Return [X, Y] of the center of cell containing provided text 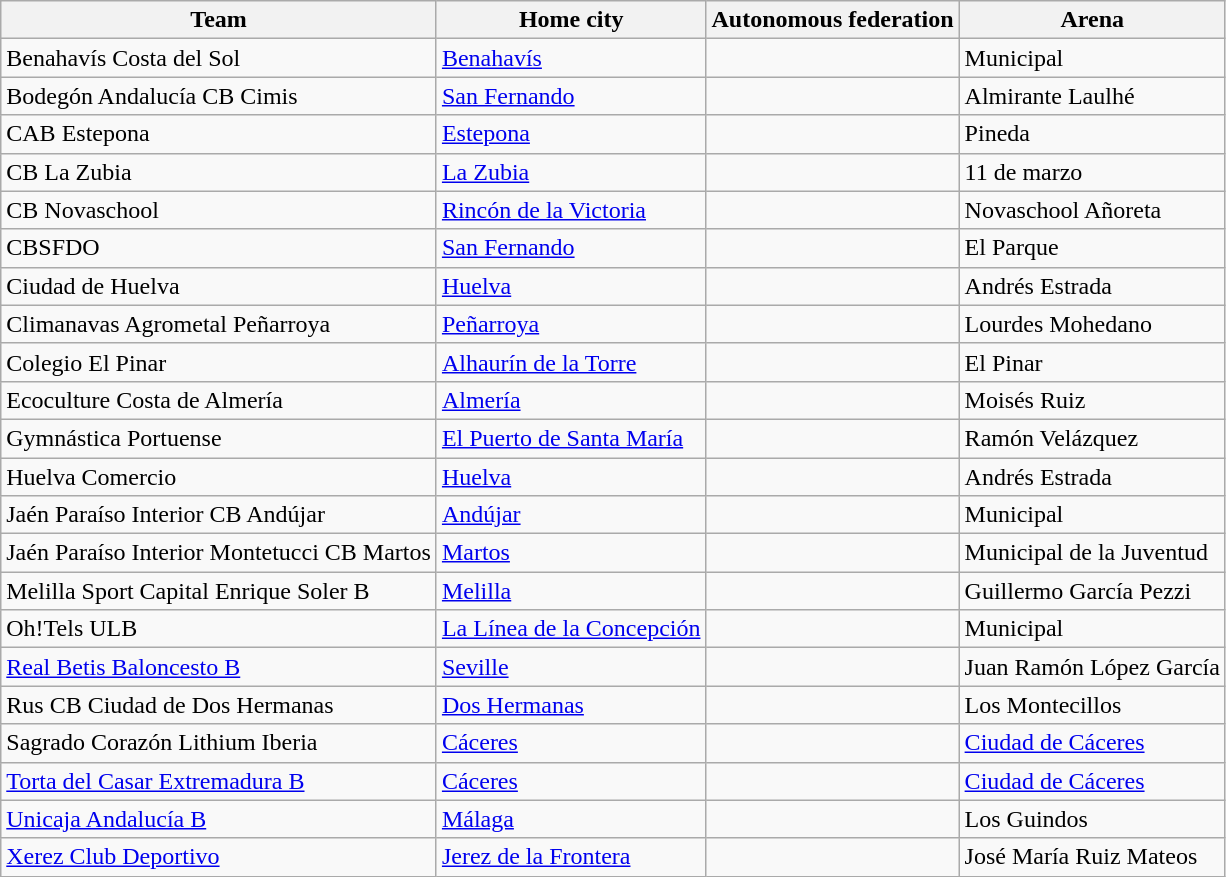
Melilla [571, 591]
Juan Ramón López García [1092, 667]
Municipal de la Juventud [1092, 553]
Real Betis Baloncesto B [219, 667]
José María Ruiz Mateos [1092, 857]
Benahavís [571, 58]
Ciudad de Huelva [219, 286]
Jerez de la Frontera [571, 857]
Dos Hermanas [571, 705]
Andújar [571, 515]
Rus CB Ciudad de Dos Hermanas [219, 705]
Colegio El Pinar [219, 362]
Alhaurín de la Torre [571, 362]
CB Novaschool [219, 210]
El Parque [1092, 248]
El Pinar [1092, 362]
Novaschool Añoreta [1092, 210]
El Puerto de Santa María [571, 438]
Ramón Velázquez [1092, 438]
Melilla Sport Capital Enrique Soler B [219, 591]
Martos [571, 553]
La Línea de la Concepción [571, 629]
Moisés Ruiz [1092, 400]
Benahavís Costa del Sol [219, 58]
Autonomous federation [832, 20]
Málaga [571, 819]
Team [219, 20]
La Zubia [571, 172]
Los Montecillos [1092, 705]
Sagrado Corazón Lithium Iberia [219, 743]
Arena [1092, 20]
CBSFDO [219, 248]
Unicaja Andalucía B [219, 819]
Peñarroya [571, 324]
Pineda [1092, 134]
Torta del Casar Extremadura B [219, 781]
CB La Zubia [219, 172]
Climanavas Agrometal Peñarroya [219, 324]
Los Guindos [1092, 819]
CAB Estepona [219, 134]
Rincón de la Victoria [571, 210]
11 de marzo [1092, 172]
Estepona [571, 134]
Huelva Comercio [219, 477]
Seville [571, 667]
Xerez Club Deportivo [219, 857]
Almería [571, 400]
Almirante Laulhé [1092, 96]
Jaén Paraíso Interior CB Andújar [219, 515]
Oh!Tels ULB [219, 629]
Ecoculture Costa de Almería [219, 400]
Bodegón Andalucía CB Cimis [219, 96]
Lourdes Mohedano [1092, 324]
Jaén Paraíso Interior Montetucci CB Martos [219, 553]
Guillermo García Pezzi [1092, 591]
Home city [571, 20]
Gymnástica Portuense [219, 438]
